Extract the [X, Y] coordinate from the center of the cell holding the provided text.  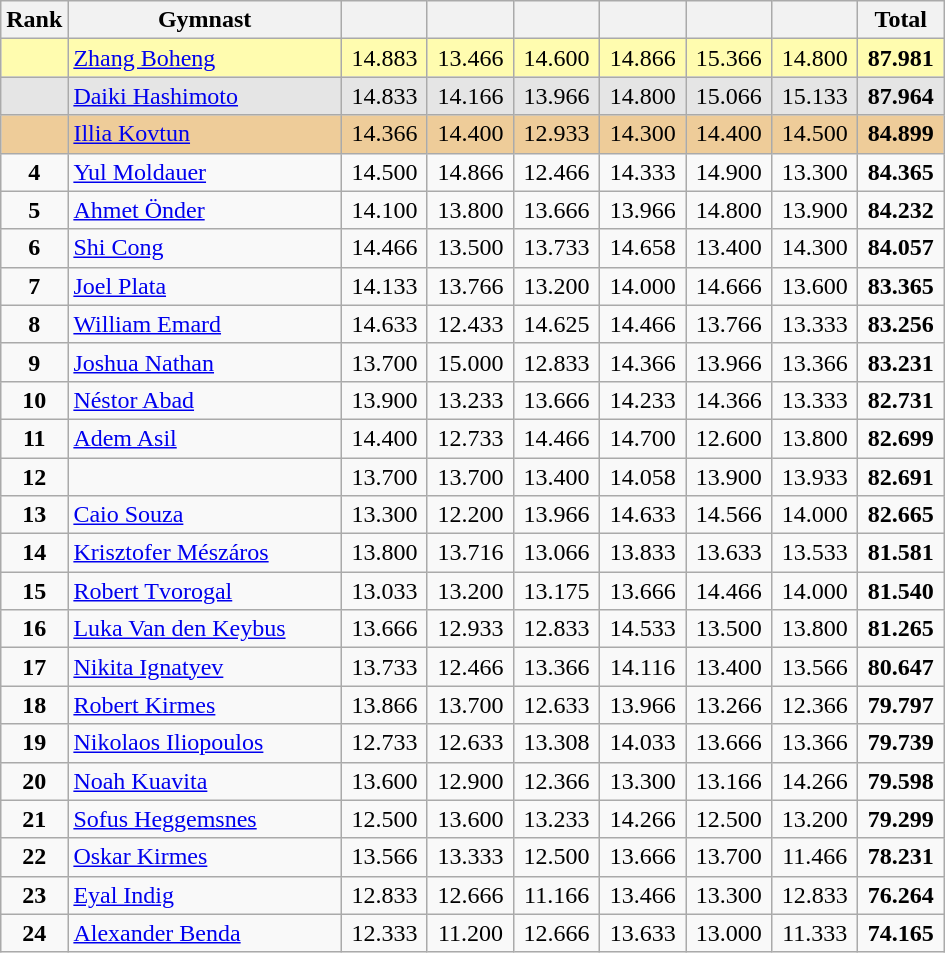
13.308 [557, 743]
14.658 [643, 248]
84.057 [901, 248]
Nikolaos Iliopoulos [205, 743]
87.981 [901, 58]
83.256 [901, 324]
12.433 [470, 324]
4 [34, 172]
14.900 [729, 172]
Gymnast [205, 20]
Alexander Benda [205, 933]
79.598 [901, 781]
14.033 [643, 743]
12.900 [470, 781]
13.266 [729, 705]
84.899 [901, 134]
14.666 [729, 286]
11.166 [557, 895]
Rank [34, 20]
18 [34, 705]
William Emard [205, 324]
13.166 [729, 781]
14.233 [643, 400]
14.166 [470, 96]
82.699 [901, 438]
11 [34, 438]
14.116 [643, 667]
87.964 [901, 96]
24 [34, 933]
Zhang Boheng [205, 58]
Adem Asil [205, 438]
14.100 [384, 210]
78.231 [901, 857]
10 [34, 400]
Noah Kuavita [205, 781]
12.600 [729, 438]
12 [34, 477]
14 [34, 553]
11.466 [815, 857]
15.366 [729, 58]
Robert Kirmes [205, 705]
14.700 [643, 438]
Illia Kovtun [205, 134]
14.566 [729, 515]
Joel Plata [205, 286]
13.175 [557, 591]
74.165 [901, 933]
12.200 [470, 515]
6 [34, 248]
83.365 [901, 286]
15.133 [815, 96]
Sofus Heggemsnes [205, 819]
Eyal Indig [205, 895]
8 [34, 324]
23 [34, 895]
13 [34, 515]
9 [34, 362]
15 [34, 591]
15.000 [470, 362]
21 [34, 819]
14.600 [557, 58]
13.833 [643, 553]
76.264 [901, 895]
7 [34, 286]
Oskar Kirmes [205, 857]
22 [34, 857]
13.000 [729, 933]
19 [34, 743]
13.933 [815, 477]
13.066 [557, 553]
Caio Souza [205, 515]
20 [34, 781]
13.866 [384, 705]
14.058 [643, 477]
81.581 [901, 553]
79.797 [901, 705]
Robert Tvorogal [205, 591]
14.533 [643, 629]
5 [34, 210]
Shi Cong [205, 248]
13.533 [815, 553]
15.066 [729, 96]
81.265 [901, 629]
82.731 [901, 400]
14.133 [384, 286]
Joshua Nathan [205, 362]
83.231 [901, 362]
Nikita Ignatyev [205, 667]
Néstor Abad [205, 400]
Total [901, 20]
12.333 [384, 933]
14.333 [643, 172]
14.625 [557, 324]
Krisztofer Mészáros [205, 553]
Ahmet Önder [205, 210]
17 [34, 667]
82.665 [901, 515]
84.365 [901, 172]
16 [34, 629]
79.299 [901, 819]
80.647 [901, 667]
13.033 [384, 591]
79.739 [901, 743]
14.883 [384, 58]
Daiki Hashimoto [205, 96]
14.833 [384, 96]
11.333 [815, 933]
Yul Moldauer [205, 172]
Luka Van den Keybus [205, 629]
84.232 [901, 210]
82.691 [901, 477]
81.540 [901, 591]
11.200 [470, 933]
13.716 [470, 553]
